Scan for the cell matching the given text and deliver its [x, y] coordinate at center. 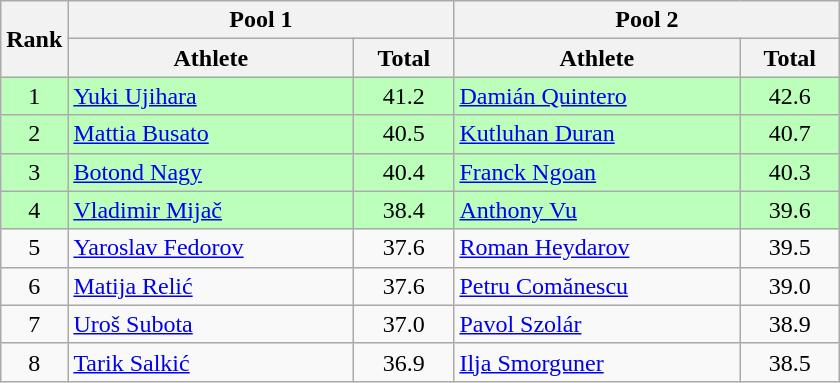
Yaroslav Fedorov [211, 248]
Mattia Busato [211, 134]
5 [34, 248]
39.5 [790, 248]
2 [34, 134]
40.7 [790, 134]
Pavol Szolár [597, 324]
37.0 [404, 324]
Pool 2 [647, 20]
Anthony Vu [597, 210]
38.4 [404, 210]
Pool 1 [261, 20]
Yuki Ujihara [211, 96]
Vladimir Mijač [211, 210]
40.5 [404, 134]
1 [34, 96]
Damián Quintero [597, 96]
Ilja Smorguner [597, 362]
Rank [34, 39]
Roman Heydarov [597, 248]
7 [34, 324]
38.9 [790, 324]
40.3 [790, 172]
39.6 [790, 210]
40.4 [404, 172]
Matija Relić [211, 286]
4 [34, 210]
Kutluhan Duran [597, 134]
Tarik Salkić [211, 362]
41.2 [404, 96]
6 [34, 286]
36.9 [404, 362]
8 [34, 362]
Franck Ngoan [597, 172]
Petru Comănescu [597, 286]
Uroš Subota [211, 324]
38.5 [790, 362]
3 [34, 172]
42.6 [790, 96]
39.0 [790, 286]
Botond Nagy [211, 172]
